Return [X, Y] of the center of cell containing provided text 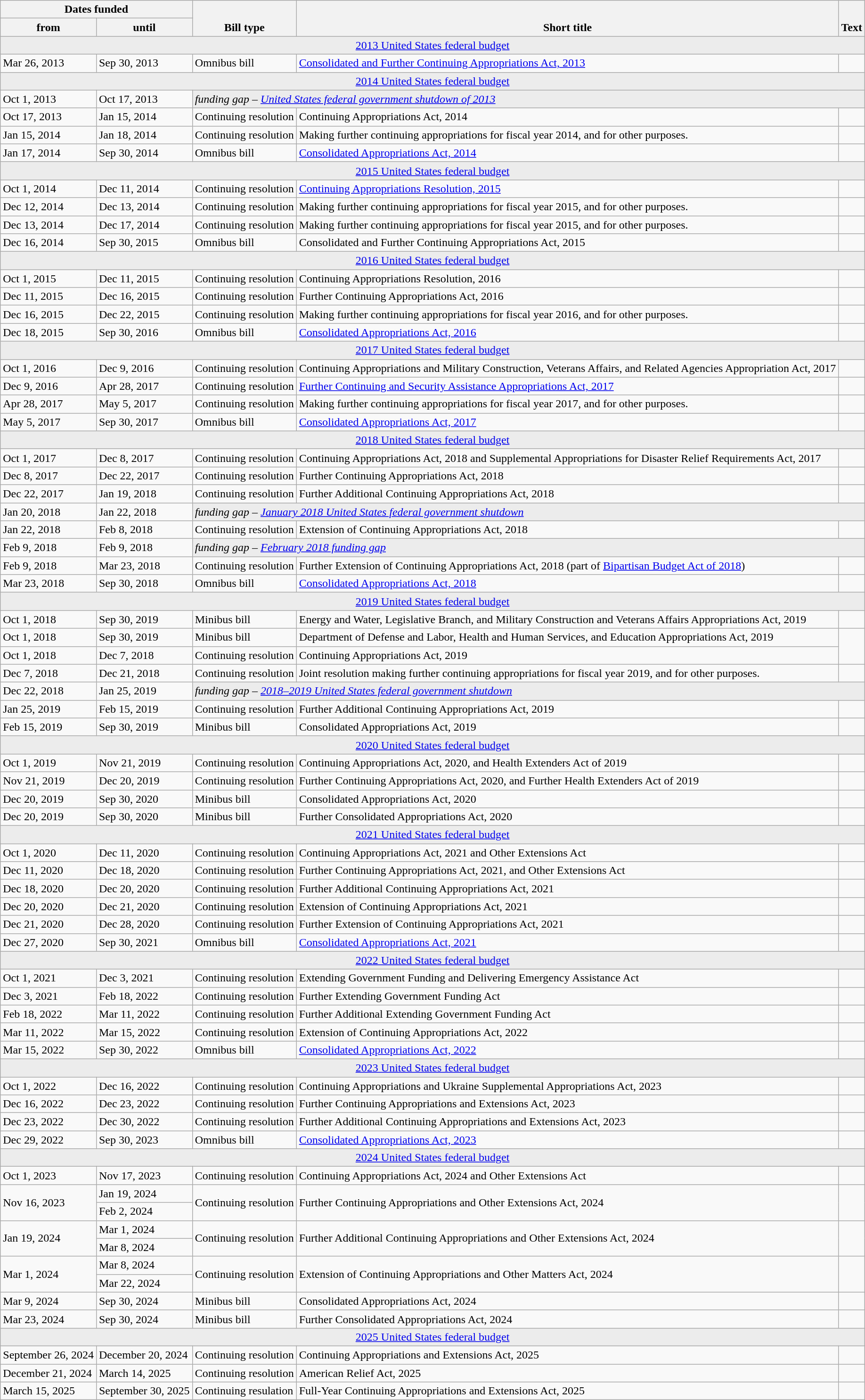
Continuing Appropriations and Extensions Act, 2025 [567, 1355]
funding gap – United States federal government shutdown of 2013 [529, 99]
2024 United States federal budget [432, 1158]
2022 United States federal budget [432, 960]
Further Consolidated Appropriations Act, 2020 [567, 817]
American Relief Act, 2025 [567, 1373]
Consolidated Appropriations Act, 2020 [567, 799]
Energy and Water, Legislative Branch, and Military Construction and Veterans Affairs Appropriations Act, 2019 [567, 619]
2016 United States federal budget [432, 261]
Consolidated Appropriations Act, 2016 [567, 332]
Further Additional Extending Government Funding Act [567, 1014]
Oct 1, 2016 [49, 368]
Further Continuing Appropriations and Extensions Act, 2023 [567, 1104]
Mar 23, 2024 [49, 1319]
funding gap – February 2018 funding gap [529, 548]
Dec 29, 2022 [49, 1140]
2015 United States federal budget [432, 171]
Making further continuing appropriations for fiscal year 2014, and for other purposes. [567, 135]
2018 United States federal budget [432, 440]
Consolidated Appropriations Act, 2023 [567, 1140]
Sep 30, 2018 [144, 584]
2019 United States federal budget [432, 601]
until [144, 27]
Oct 1, 2022 [49, 1086]
Oct 1, 2014 [49, 189]
Continuing Appropriations Resolution, 2016 [567, 279]
Mar 26, 2013 [49, 63]
Dec 11, 2014 [144, 189]
Continuing Appropriations Act, 2021 and Other Extensions Act [567, 853]
Extension of Continuing Appropriations Act, 2022 [567, 1032]
September 26, 2024 [49, 1355]
Further Continuing Appropriations Act, 2018 [567, 476]
Text [852, 18]
Continuing Appropriations Act, 2020, and Health Extenders Act of 2019 [567, 763]
Dec 17, 2014 [144, 225]
Consolidated Appropriations Act, 2022 [567, 1050]
Making further continuing appropriations for fiscal year 2017, and for other purposes. [567, 404]
Consolidated Appropriations Act, 2018 [567, 584]
Mar 22, 2024 [144, 1283]
Feb 2, 2024 [144, 1211]
Jan 20, 2018 [49, 511]
Full-Year Continuing Appropriations and Extensions Act, 2025 [567, 1391]
Nov 17, 2023 [144, 1176]
2020 United States federal budget [432, 745]
Consolidated Appropriations Act, 2014 [567, 153]
September 30, 2025 [144, 1391]
Oct 1, 2023 [49, 1176]
Dec 22, 2018 [49, 691]
2013 United States federal budget [432, 45]
Joint resolution making further continuing appropriations for fiscal year 2019, and for other purposes. [567, 673]
Dec 16, 2014 [49, 243]
Further Additional Continuing Appropriations Act, 2018 [567, 494]
Consolidated Appropriations Act, 2017 [567, 422]
Jan 19, 2018 [144, 494]
March 14, 2025 [144, 1373]
Dec 27, 2020 [49, 942]
Further Continuing Appropriations and Other Extensions Act, 2024 [567, 1202]
Further Continuing Appropriations Act, 2021, and Other Extensions Act [567, 871]
Sep 30, 2014 [144, 153]
2023 United States federal budget [432, 1068]
Jan 18, 2014 [144, 135]
Continuing Appropriations Act, 2018 and Supplemental Appropriations for Disaster Relief Requirements Act, 2017 [567, 458]
Dec 30, 2022 [144, 1122]
Oct 1, 2020 [49, 853]
December 21, 2024 [49, 1373]
Extension of Continuing Appropriations Act, 2021 [567, 906]
Dates funded [96, 9]
2025 United States federal budget [432, 1337]
March 15, 2025 [49, 1391]
Further Additional Continuing Appropriations and Other Extensions Act, 2024 [567, 1238]
Continuing Appropriations and Ukraine Supplemental Appropriations Act, 2023 [567, 1086]
Sep 30, 2017 [144, 422]
Further Additional Continuing Appropriations and Extensions Act, 2023 [567, 1122]
Dec 21, 2018 [144, 673]
Continuing Appropriations Act, 2019 [567, 655]
Oct 1, 2021 [49, 978]
Jan 17, 2014 [49, 153]
Further Additional Continuing Appropriations Act, 2019 [567, 709]
Short title [567, 18]
2014 United States federal budget [432, 81]
Dec 18, 2015 [49, 332]
2021 United States federal budget [432, 835]
Consolidated Appropriations Act, 2021 [567, 942]
Further Extension of Continuing Appropriations Act, 2018 (part of Bipartisan Budget Act of 2018) [567, 566]
Further Continuing and Security Assistance Appropriations Act, 2017 [567, 386]
Oct 1, 2015 [49, 279]
Consolidated Appropriations Act, 2024 [567, 1301]
Department of Defense and Labor, Health and Human Services, and Education Appropriations Act, 2019 [567, 637]
Dec 12, 2014 [49, 206]
Continuing Appropriations and Military Construction, Veterans Affairs, and Related Agencies Appropriation Act, 2017 [567, 368]
from [49, 27]
Continuing resulation [244, 1391]
Feb 8, 2018 [144, 530]
Continuing Appropriations Act, 2014 [567, 117]
Oct 1, 2017 [49, 458]
Further Consolidated Appropriations Act, 2024 [567, 1319]
Bill type [244, 18]
Continuing Appropriations Act, 2024 and Other Extensions Act [567, 1176]
December 20, 2024 [144, 1355]
Sep 30, 2015 [144, 243]
Extension of Continuing Appropriations and Other Matters Act, 2024 [567, 1274]
Sep 30, 2021 [144, 942]
Sep 30, 2022 [144, 1050]
Dec 22, 2015 [144, 314]
Further Additional Continuing Appropriations Act, 2021 [567, 889]
Further Continuing Appropriations Act, 2016 [567, 296]
Making further continuing appropriations for fiscal year 2016, and for other purposes. [567, 314]
funding gap – 2018–2019 United States federal government shutdown [529, 691]
Further Extension of Continuing Appropriations Act, 2021 [567, 924]
Consolidated and Further Continuing Appropriations Act, 2013 [567, 63]
Nov 16, 2023 [49, 1202]
Further Extending Government Funding Act [567, 996]
Dec 28, 2020 [144, 924]
Sep 30, 2023 [144, 1140]
Further Continuing Appropriations Act, 2020, and Further Health Extenders Act of 2019 [567, 781]
Mar 9, 2024 [49, 1301]
funding gap – January 2018 United States federal government shutdown [529, 511]
2017 United States federal budget [432, 350]
Sep 30, 2016 [144, 332]
Oct 1, 2019 [49, 763]
Extension of Continuing Appropriations Act, 2018 [567, 530]
Consolidated Appropriations Act, 2019 [567, 727]
Sep 30, 2013 [144, 63]
Extending Government Funding and Delivering Emergency Assistance Act [567, 978]
Oct 1, 2013 [49, 99]
Continuing Appropriations Resolution, 2015 [567, 189]
Consolidated and Further Continuing Appropriations Act, 2015 [567, 243]
